Output the (x, y) coordinate of the center of the cell containing the given text.  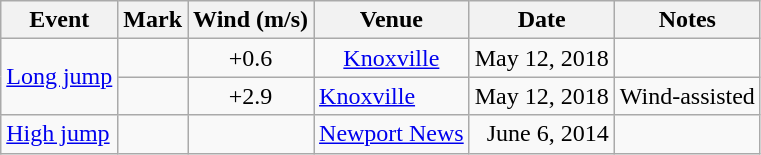
+2.9 (251, 96)
June 6, 2014 (542, 134)
High jump (60, 134)
Newport News (392, 134)
Event (60, 20)
Date (542, 20)
Wind (m/s) (251, 20)
Long jump (60, 77)
Wind-assisted (687, 96)
Notes (687, 20)
Mark (153, 20)
+0.6 (251, 58)
Venue (392, 20)
